Determine the [X, Y] coordinate at the center of the cell enclosing the given text.  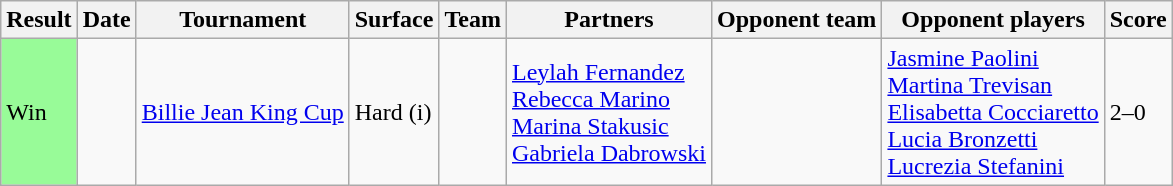
Result [39, 20]
Tournament [242, 20]
Opponent players [993, 20]
Billie Jean King Cup [242, 112]
Hard (i) [394, 112]
Team [473, 20]
Jasmine PaoliniMartina TrevisanElisabetta CocciarettoLucia BronzettiLucrezia Stefanini [993, 112]
Win [39, 112]
2–0 [1138, 112]
Partners [608, 20]
Score [1138, 20]
Date [106, 20]
Opponent team [796, 20]
Leylah FernandezRebecca MarinoMarina StakusicGabriela Dabrowski [608, 112]
Surface [394, 20]
